Scan for the cell matching the given text and deliver its (x, y) coordinate at center. 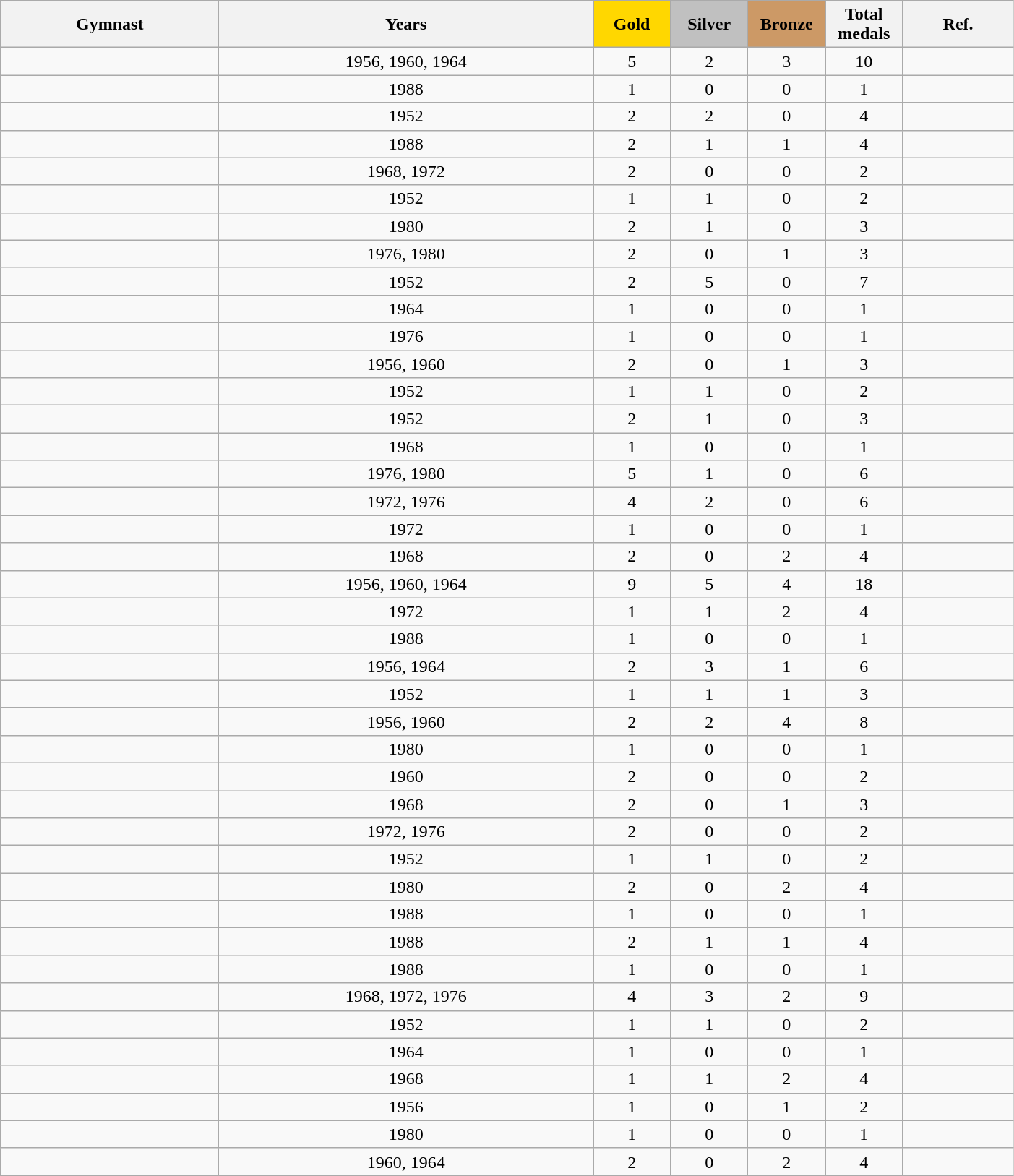
Gymnast (110, 25)
1968, 1972 (406, 171)
Ref. (958, 25)
1956, 1964 (406, 666)
8 (864, 721)
Total medals (864, 25)
1968, 1972, 1976 (406, 997)
7 (864, 281)
1976 (406, 336)
Gold (632, 25)
1956 (406, 1107)
Years (406, 25)
1960, 1964 (406, 1162)
Bronze (786, 25)
10 (864, 61)
18 (864, 584)
1960 (406, 776)
Silver (710, 25)
